For the text-containing cell, return its midpoint in [x, y] coordinate format. 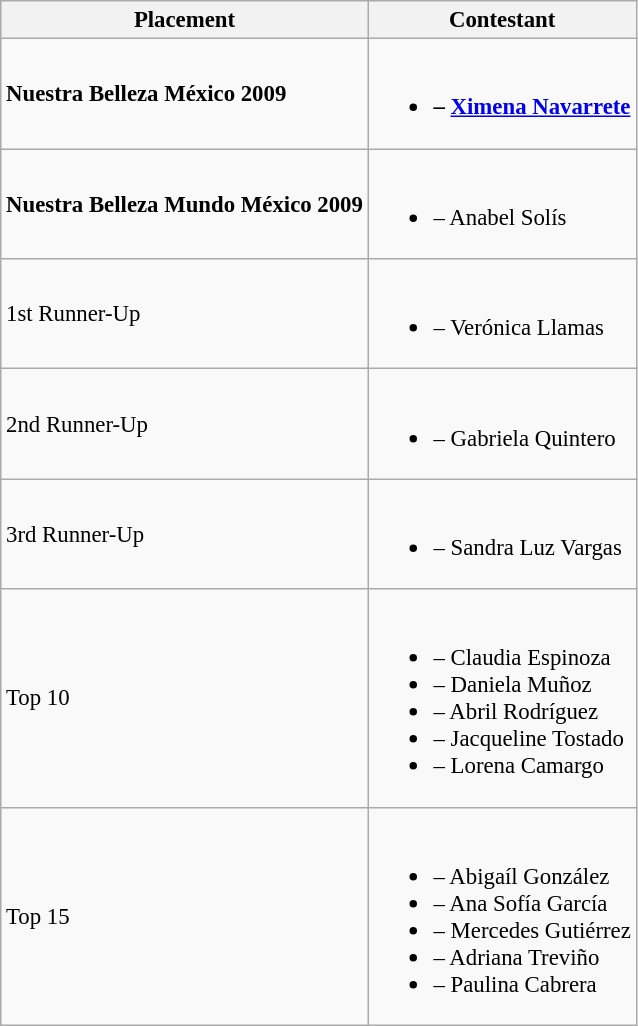
1st Runner-Up [184, 314]
– Gabriela Quintero [502, 424]
Nuestra Belleza México 2009 [184, 94]
Contestant [502, 20]
– Claudia Espinoza – Daniela Muñoz – Abril Rodríguez – Jacqueline Tostado – Lorena Camargo [502, 698]
2nd Runner-Up [184, 424]
– Sandra Luz Vargas [502, 534]
Top 15 [184, 916]
– Verónica Llamas [502, 314]
Top 10 [184, 698]
– Ximena Navarrete [502, 94]
– Anabel Solís [502, 204]
Nuestra Belleza Mundo México 2009 [184, 204]
– Abigaíl González – Ana Sofía García – Mercedes Gutiérrez – Adriana Treviño – Paulina Cabrera [502, 916]
Placement [184, 20]
3rd Runner-Up [184, 534]
